Output the (X, Y) coordinate of the center of the cell containing the given text.  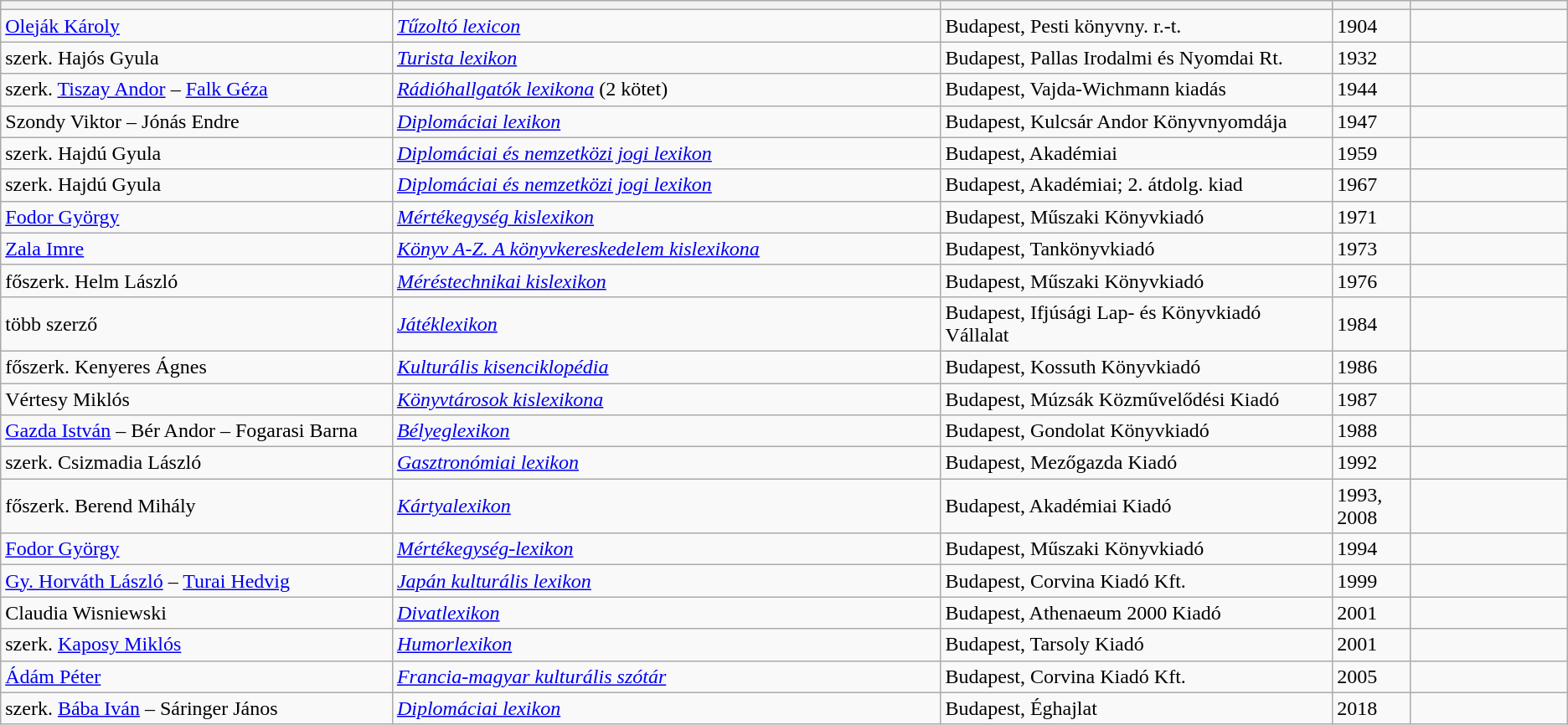
1967 (1372, 185)
Gy. Horváth László – Turai Hedvig (197, 581)
1987 (1372, 399)
Budapest, Mezőgazda Kiadó (1137, 463)
Játéklexikon (667, 323)
több szerző (197, 323)
1984 (1372, 323)
Claudia Wisniewski (197, 613)
1959 (1372, 153)
Bélyeglexikon (667, 431)
Gasztronómiai lexikon (667, 463)
Oleják Károly (197, 26)
Humorlexikon (667, 645)
Budapest, Tarsoly Kiadó (1137, 645)
1976 (1372, 280)
Mértékegység-lexikon (667, 549)
1947 (1372, 121)
Gazda István – Bér Andor – Fogarasi Barna (197, 431)
1973 (1372, 249)
Kulturális kisenciklopédia (667, 367)
Kártyalexikon (667, 506)
Budapest, Akadémiai Kiadó (1137, 506)
Budapest, Gondolat Könyvkiadó (1137, 431)
szerk. Csizmadia László (197, 463)
szerk. Tiszay Andor – Falk Géza (197, 90)
Budapest, Kulcsár Andor Könyvnyomdája (1137, 121)
1999 (1372, 581)
Budapest, Pesti könyvny. r.-t. (1137, 26)
1988 (1372, 431)
Vértesy Miklós (197, 399)
szerk. Hajós Gyula (197, 58)
Könyv A-Z. A könyvkereskedelem kislexikona (667, 249)
Budapest, Éghajlat (1137, 708)
szerk. Kaposy Miklós (197, 645)
1992 (1372, 463)
Turista lexikon (667, 58)
Budapest, Ifjúsági Lap- és Könyvkiadó Vállalat (1137, 323)
1944 (1372, 90)
szerk. Bába Iván – Sáringer János (197, 708)
Könyvtárosok kislexikona (667, 399)
főszerk. Kenyeres Ágnes (197, 367)
Ádám Péter (197, 676)
2005 (1372, 676)
főszerk. Berend Mihály (197, 506)
1993, 2008 (1372, 506)
Japán kulturális lexikon (667, 581)
1971 (1372, 217)
Francia-magyar kulturális szótár (667, 676)
Méréstechnikai kislexikon (667, 280)
Budapest, Tankönyvkiadó (1137, 249)
Budapest, Múzsák Közművelődési Kiadó (1137, 399)
Tűzoltó lexicon (667, 26)
Rádióhallgatók lexikona (2 kötet) (667, 90)
Budapest, Kossuth Könyvkiadó (1137, 367)
1932 (1372, 58)
1994 (1372, 549)
Budapest, Athenaeum 2000 Kiadó (1137, 613)
2018 (1372, 708)
Budapest, Vajda-Wichmann kiadás (1137, 90)
Budapest, Akadémiai (1137, 153)
Budapest, Pallas Irodalmi és Nyomdai Rt. (1137, 58)
Zala Imre (197, 249)
Szondy Viktor – Jónás Endre (197, 121)
1904 (1372, 26)
Mértékegység kislexikon (667, 217)
Budapest, Akadémiai; 2. átdolg. kiad (1137, 185)
főszerk. Helm László (197, 280)
1986 (1372, 367)
Divatlexikon (667, 613)
